Output the (x, y) coordinate of the center of the cell containing the given text.  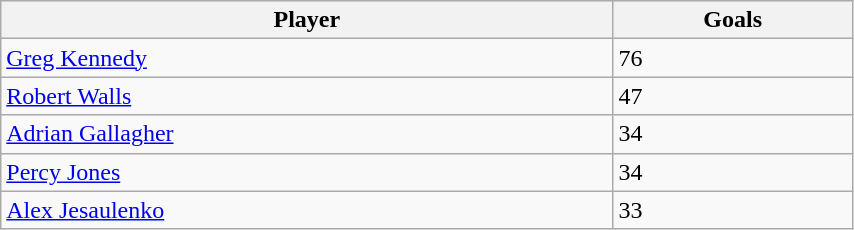
76 (732, 58)
Player (307, 20)
Adrian Gallagher (307, 134)
Alex Jesaulenko (307, 210)
33 (732, 210)
Robert Walls (307, 96)
Percy Jones (307, 172)
47 (732, 96)
Greg Kennedy (307, 58)
Goals (732, 20)
